For the text-containing cell, return its midpoint in (X, Y) coordinate format. 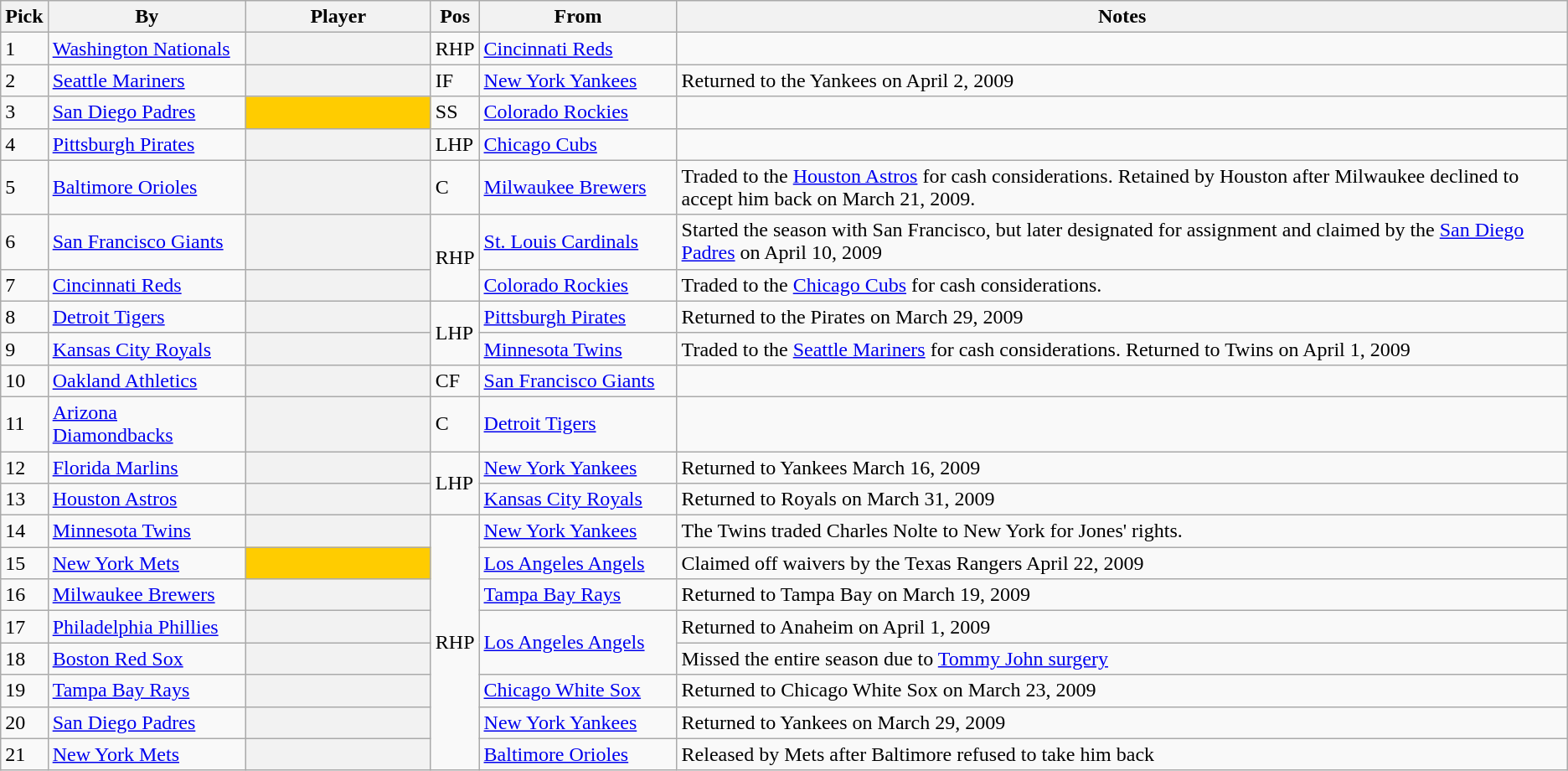
8 (24, 317)
21 (24, 754)
Returned to Anaheim on April 1, 2009 (1122, 627)
Chicago White Sox (578, 691)
12 (24, 467)
Chicago Cubs (578, 144)
7 (24, 285)
Houston Astros (147, 499)
9 (24, 349)
IF (455, 80)
20 (24, 722)
Returned to Tampa Bay on March 19, 2009 (1122, 595)
Returned to Chicago White Sox on March 23, 2009 (1122, 691)
Pick (24, 17)
The Twins traded Charles Nolte to New York for Jones' rights. (1122, 531)
6 (24, 241)
1 (24, 49)
Player (338, 17)
17 (24, 627)
4 (24, 144)
18 (24, 659)
11 (24, 424)
14 (24, 531)
5 (24, 188)
Pos (455, 17)
By (147, 17)
3 (24, 112)
Returned to Royals on March 31, 2009 (1122, 499)
Oakland Athletics (147, 380)
Claimed off waivers by the Texas Rangers April 22, 2009 (1122, 563)
Started the season with San Francisco, but later designated for assignment and claimed by the San Diego Padres on April 10, 2009 (1122, 241)
Philadelphia Phillies (147, 627)
Notes (1122, 17)
16 (24, 595)
Florida Marlins (147, 467)
CF (455, 380)
10 (24, 380)
2 (24, 80)
Returned to Yankees on March 29, 2009 (1122, 722)
Washington Nationals (147, 49)
SS (455, 112)
Arizona Diamondbacks (147, 424)
Boston Red Sox (147, 659)
Returned to the Pirates on March 29, 2009 (1122, 317)
19 (24, 691)
Returned to the Yankees on April 2, 2009 (1122, 80)
From (578, 17)
15 (24, 563)
Traded to the Houston Astros for cash considerations. Retained by Houston after Milwaukee declined to accept him back on March 21, 2009. (1122, 188)
St. Louis Cardinals (578, 241)
Seattle Mariners (147, 80)
Traded to the Chicago Cubs for cash considerations. (1122, 285)
13 (24, 499)
Missed the entire season due to Tommy John surgery (1122, 659)
Traded to the Seattle Mariners for cash considerations. Returned to Twins on April 1, 2009 (1122, 349)
Returned to Yankees March 16, 2009 (1122, 467)
Released by Mets after Baltimore refused to take him back (1122, 754)
